Find where the given text appears and provide that cell's center as [x, y] coordinate. 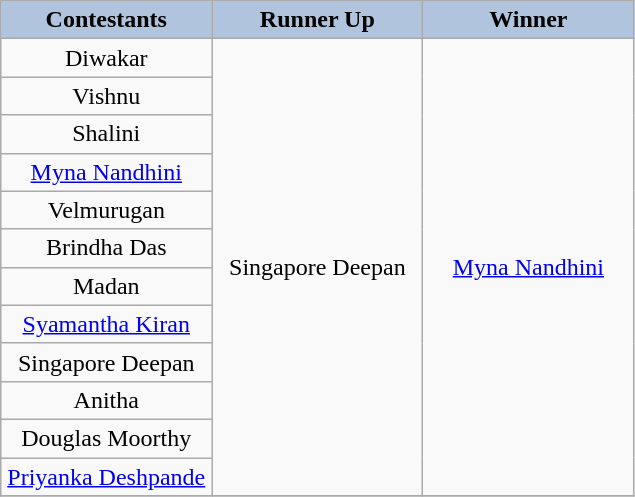
Vishnu [106, 96]
Priyanka Deshpande [106, 477]
Douglas Moorthy [106, 438]
Diwakar [106, 58]
Velmurugan [106, 210]
Shalini [106, 134]
Runner Up [318, 20]
Syamantha Kiran [106, 324]
Contestants [106, 20]
Anitha [106, 400]
Brindha Das [106, 248]
Madan [106, 286]
Winner [528, 20]
